Pinpoint the cell where the given text exists, returning its [X, Y] midpoint coordinate. 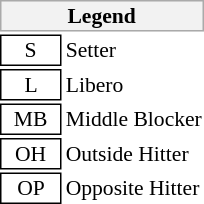
OP [30, 188]
MB [30, 120]
OH [30, 154]
Opposite Hitter [134, 188]
Middle Blocker [134, 120]
L [30, 85]
Legend [102, 16]
Libero [134, 85]
Outside Hitter [134, 154]
Setter [134, 50]
S [30, 50]
